Identify which cell holds the provided text, then report its [X, Y] central coordinate. 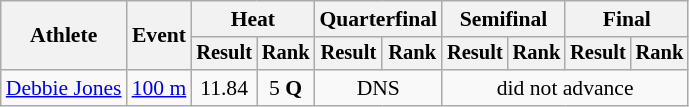
5 Q [286, 88]
did not advance [565, 88]
11.84 [224, 88]
Heat [252, 19]
Debbie Jones [64, 88]
Quarterfinal [378, 19]
Semifinal [504, 19]
Event [160, 36]
Final [626, 19]
Athlete [64, 36]
100 m [160, 88]
DNS [378, 88]
